Provide the (x, y) coordinate of the cell's center where the given text is located.  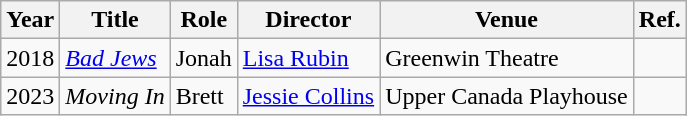
Lisa Rubin (308, 58)
Jonah (204, 58)
Director (308, 20)
Greenwin Theatre (507, 58)
Brett (204, 96)
Title (115, 20)
2023 (30, 96)
Year (30, 20)
Venue (507, 20)
Jessie Collins (308, 96)
Moving In (115, 96)
Ref. (660, 20)
Bad Jews (115, 58)
Role (204, 20)
2018 (30, 58)
Upper Canada Playhouse (507, 96)
